Determine the (X, Y) coordinate at the center of the cell enclosing the given text.  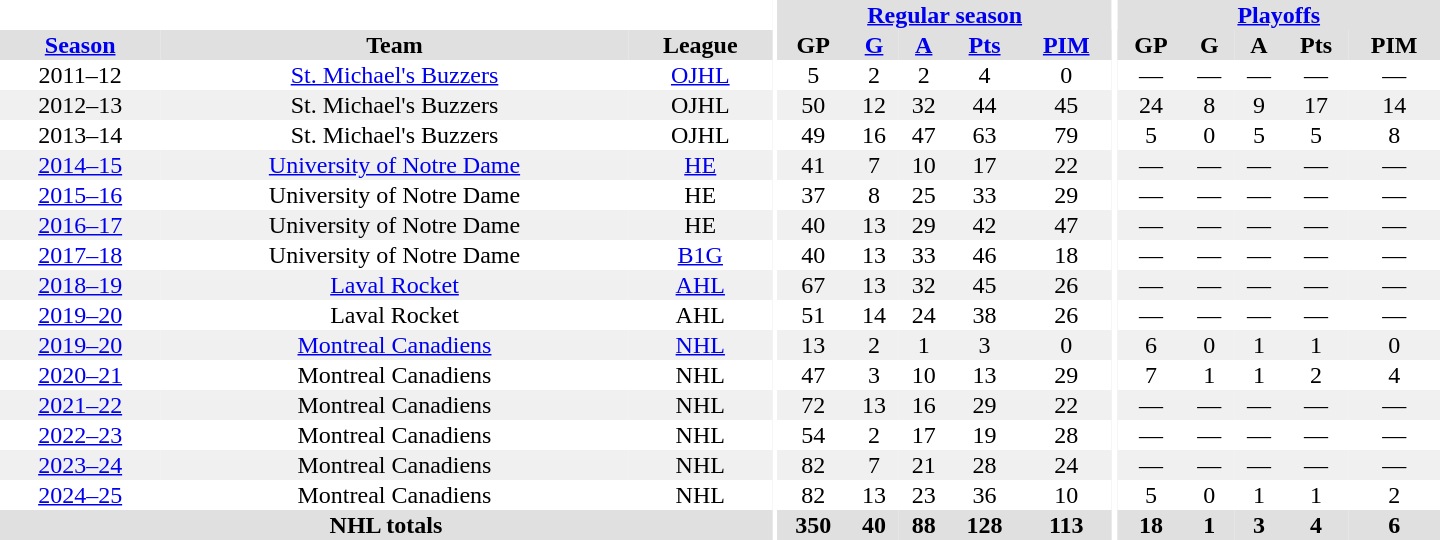
50 (813, 105)
37 (813, 195)
25 (924, 195)
Regular season (944, 15)
72 (813, 405)
113 (1066, 525)
44 (985, 105)
23 (924, 495)
19 (985, 435)
Season (80, 45)
38 (985, 315)
49 (813, 135)
79 (1066, 135)
2014–15 (80, 165)
2011–12 (80, 75)
2017–18 (80, 255)
51 (813, 315)
2013–14 (80, 135)
2024–25 (80, 495)
League (700, 45)
12 (874, 105)
2012–13 (80, 105)
63 (985, 135)
36 (985, 495)
42 (985, 225)
2018–19 (80, 285)
2015–16 (80, 195)
Playoffs (1278, 15)
128 (985, 525)
21 (924, 465)
2016–17 (80, 225)
B1G (700, 255)
2022–23 (80, 435)
46 (985, 255)
67 (813, 285)
41 (813, 165)
9 (1259, 105)
2021–22 (80, 405)
350 (813, 525)
88 (924, 525)
Team (394, 45)
54 (813, 435)
2023–24 (80, 465)
2020–21 (80, 375)
NHL totals (386, 525)
